Return the (X, Y) coordinate for the center point of the cell that contains the specified text.  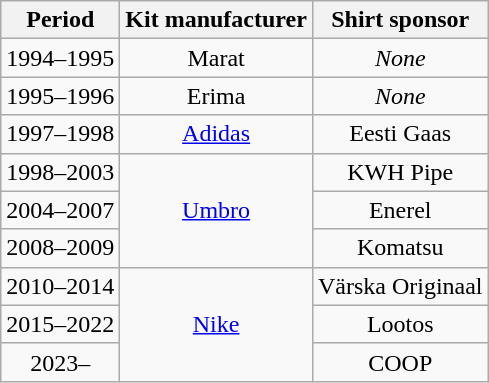
Lootos (400, 324)
1995–1996 (60, 96)
2010–2014 (60, 286)
Komatsu (400, 248)
KWH Pipe (400, 172)
Period (60, 20)
Umbro (216, 210)
Marat (216, 58)
Nike (216, 324)
Eesti Gaas (400, 134)
1994–1995 (60, 58)
Värska Originaal (400, 286)
Enerel (400, 210)
Erima (216, 96)
1997–1998 (60, 134)
1998–2003 (60, 172)
2015–2022 (60, 324)
Kit manufacturer (216, 20)
COOP (400, 362)
2008–2009 (60, 248)
Shirt sponsor (400, 20)
2004–2007 (60, 210)
2023– (60, 362)
Adidas (216, 134)
